For the text-containing cell, return its midpoint in (x, y) coordinate format. 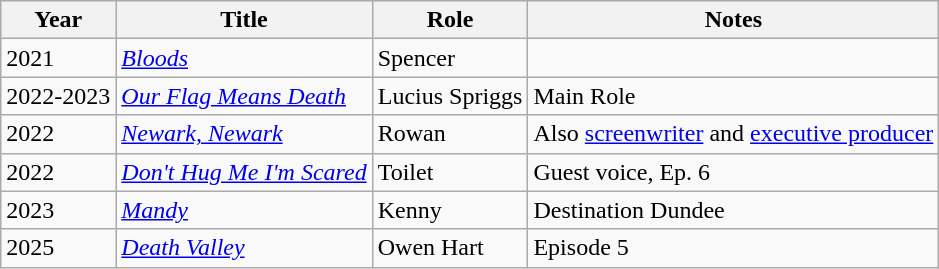
Don't Hug Me I'm Scared (244, 172)
Newark, Newark (244, 134)
Role (450, 20)
Episode 5 (734, 248)
Main Role (734, 96)
Also screenwriter and executive producer (734, 134)
Spencer (450, 58)
Death Valley (244, 248)
Rowan (450, 134)
Mandy (244, 210)
Destination Dundee (734, 210)
Owen Hart (450, 248)
Kenny (450, 210)
Our Flag Means Death (244, 96)
2025 (58, 248)
2022-2023 (58, 96)
Year (58, 20)
Toilet (450, 172)
Guest voice, Ep. 6 (734, 172)
Bloods (244, 58)
Title (244, 20)
Notes (734, 20)
Lucius Spriggs (450, 96)
2021 (58, 58)
2023 (58, 210)
